Detect which cell encompasses the target text, then output its (X, Y) center coordinate. 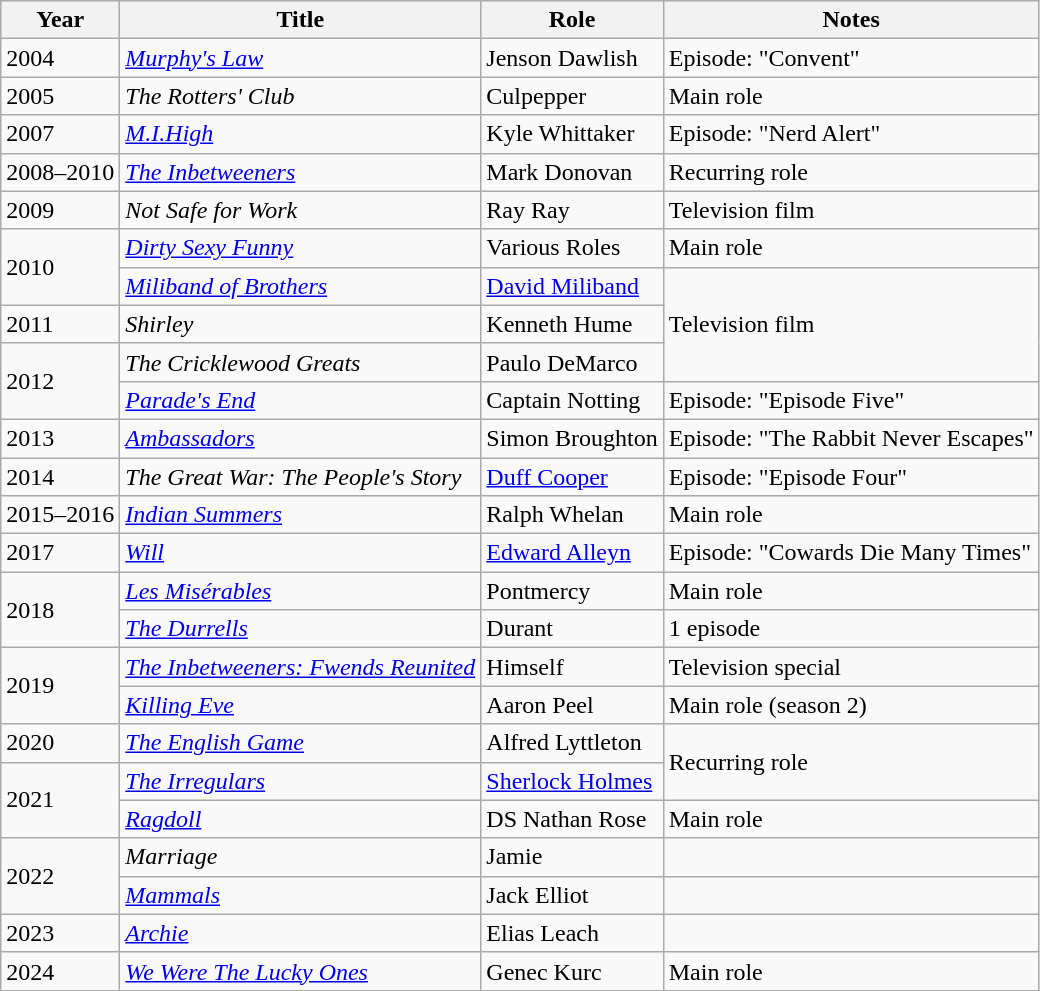
Title (300, 20)
Ralph Whelan (572, 515)
2009 (60, 210)
Will (300, 553)
Culpepper (572, 96)
We Were The Lucky Ones (300, 971)
Role (572, 20)
Durant (572, 629)
The Great War: The People's Story (300, 477)
2017 (60, 553)
2011 (60, 324)
Duff Cooper (572, 477)
2015–2016 (60, 515)
The Durrells (300, 629)
Episode: "Convent" (851, 58)
Jack Elliot (572, 895)
The Rotters' Club (300, 96)
2021 (60, 800)
Himself (572, 667)
Murphy's Law (300, 58)
Dirty Sexy Funny (300, 248)
The Inbetweeners: Fwends Reunited (300, 667)
Les Misérables (300, 591)
Shirley (300, 324)
DS Nathan Rose (572, 819)
Ray Ray (572, 210)
Ambassadors (300, 438)
Episode: "Cowards Die Many Times" (851, 553)
2004 (60, 58)
Not Safe for Work (300, 210)
Simon Broughton (572, 438)
Paulo DeMarco (572, 362)
Aaron Peel (572, 705)
2007 (60, 134)
Episode: "Episode Four" (851, 477)
2005 (60, 96)
M.I.High (300, 134)
The Irregulars (300, 781)
Episode: "The Rabbit Never Escapes" (851, 438)
Episode: "Episode Five" (851, 400)
2010 (60, 267)
2014 (60, 477)
Kyle Whittaker (572, 134)
Television special (851, 667)
2022 (60, 876)
2023 (60, 933)
2024 (60, 971)
Killing Eve (300, 705)
Kenneth Hume (572, 324)
Pontmercy (572, 591)
Captain Notting (572, 400)
Archie (300, 933)
Sherlock Holmes (572, 781)
Main role (season 2) (851, 705)
2018 (60, 610)
2019 (60, 686)
David Miliband (572, 286)
Miliband of Brothers (300, 286)
Notes (851, 20)
2008–2010 (60, 172)
Jenson Dawlish (572, 58)
Year (60, 20)
The Cricklewood Greats (300, 362)
The Inbetweeners (300, 172)
Genec Kurc (572, 971)
Indian Summers (300, 515)
2020 (60, 743)
The English Game (300, 743)
2012 (60, 381)
Mammals (300, 895)
Parade's End (300, 400)
Episode: "Nerd Alert" (851, 134)
Various Roles (572, 248)
Ragdoll (300, 819)
Edward Alleyn (572, 553)
Jamie (572, 857)
Mark Donovan (572, 172)
1 episode (851, 629)
Marriage (300, 857)
Elias Leach (572, 933)
2013 (60, 438)
Alfred Lyttleton (572, 743)
